Find where the given text appears and provide that cell's center as (x, y) coordinate. 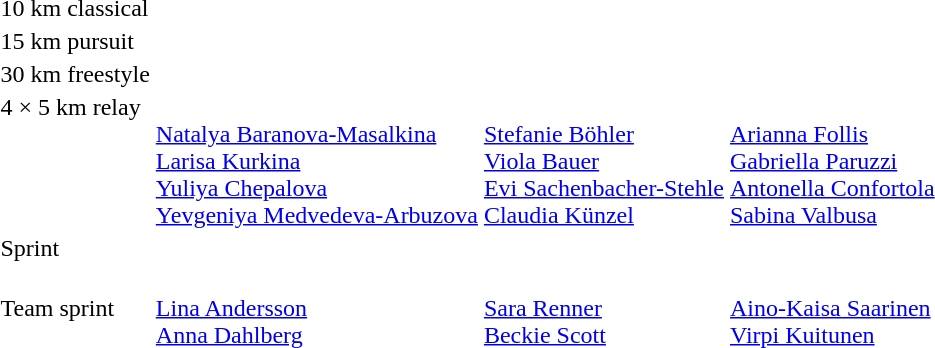
Stefanie BöhlerViola BauerEvi Sachenbacher-StehleClaudia Künzel (604, 161)
Natalya Baranova-MasalkinaLarisa KurkinaYuliya Chepalova Yevgeniya Medvedeva-Arbuzova (316, 161)
